Return the [X, Y] coordinate for the center point of the cell that contains the specified text.  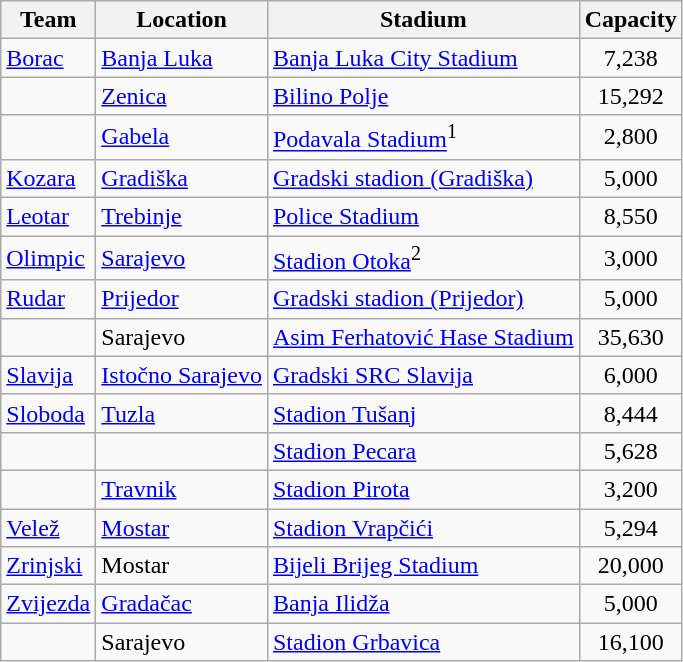
Stadium [423, 20]
15,292 [630, 96]
Gradski stadion (Prijedor) [423, 299]
Prijedor [182, 299]
Bilino Polje [423, 96]
Gradiška [182, 178]
Podavala Stadium1 [423, 138]
Stadion Grbavica [423, 642]
8,550 [630, 217]
Capacity [630, 20]
5,294 [630, 528]
Asim Ferhatović Hase Stadium [423, 337]
Stadion Otoka2 [423, 258]
20,000 [630, 566]
Trebinje [182, 217]
Istočno Sarajevo [182, 375]
Velež [48, 528]
6,000 [630, 375]
Zrinjski [48, 566]
Zvijezda [48, 604]
Kozara [48, 178]
Gradačac [182, 604]
Rudar [48, 299]
Team [48, 20]
Stadion Pirota [423, 489]
Gradski stadion (Gradiška) [423, 178]
Stadion Tušanj [423, 413]
8,444 [630, 413]
3,000 [630, 258]
Banja Ilidža [423, 604]
3,200 [630, 489]
Stadion Vrapčići [423, 528]
Travnik [182, 489]
Banja Luka City Stadium [423, 58]
Gabela [182, 138]
7,238 [630, 58]
Tuzla [182, 413]
Slavija [48, 375]
Olimpic [48, 258]
Stadion Pecara [423, 451]
Bijeli Brijeg Stadium [423, 566]
5,628 [630, 451]
Gradski SRC Slavija [423, 375]
Location [182, 20]
35,630 [630, 337]
Leotar [48, 217]
Police Stadium [423, 217]
Zenica [182, 96]
Banja Luka [182, 58]
Sloboda [48, 413]
2,800 [630, 138]
16,100 [630, 642]
Borac [48, 58]
